Detect which cell encompasses the target text, then output its (x, y) center coordinate. 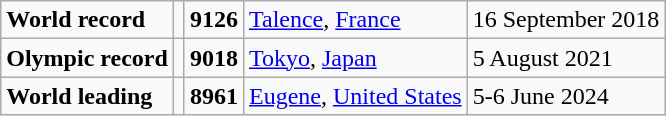
Tokyo, Japan (355, 58)
Talence, France (355, 20)
5-6 June 2024 (566, 96)
World leading (88, 96)
9018 (214, 58)
Eugene, United States (355, 96)
World record (88, 20)
Olympic record (88, 58)
16 September 2018 (566, 20)
9126 (214, 20)
8961 (214, 96)
5 August 2021 (566, 58)
